Output the [x, y] coordinate of the center of the cell containing the given text.  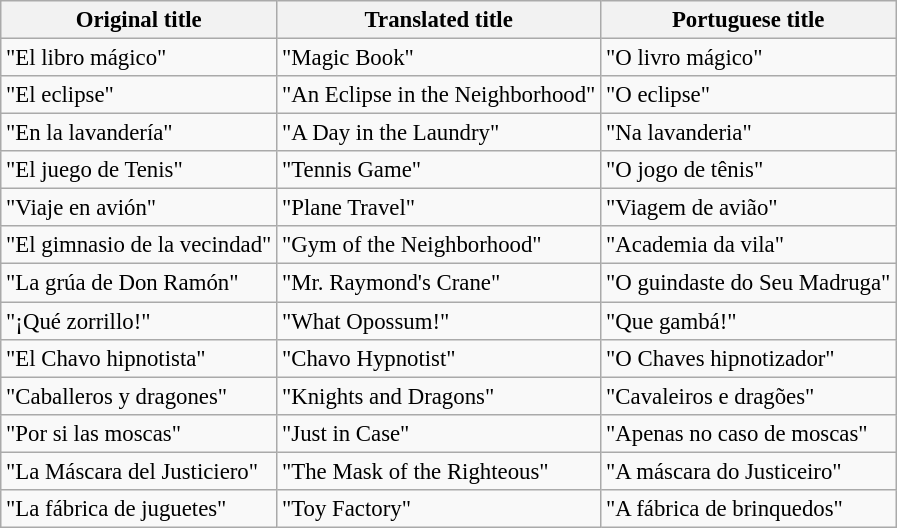
"El juego de Tenis" [139, 170]
"Viaje en avión" [139, 208]
"Por si las moscas" [139, 433]
"Academia da vila" [748, 245]
"El gimnasio de la vecindad" [139, 245]
"O eclipse" [748, 95]
"El libro mágico" [139, 58]
"Just in Case" [439, 433]
Translated title [439, 20]
"El eclipse" [139, 95]
"La grúa de Don Ramón" [139, 283]
"O jogo de tênis" [748, 170]
"Que gambá!" [748, 321]
"En la lavandería" [139, 133]
"O guindaste do Seu Madruga" [748, 283]
"La Máscara del Justiciero" [139, 471]
Original title [139, 20]
"La fábrica de juguetes" [139, 509]
"Na lavanderia" [748, 133]
"Plane Travel" [439, 208]
"O livro mágico" [748, 58]
"Toy Factory" [439, 509]
"O Chaves hipnotizador" [748, 358]
"A máscara do Justiceiro" [748, 471]
"Tennis Game" [439, 170]
"What Opossum!" [439, 321]
"El Chavo hipnotista" [139, 358]
"Magic Book" [439, 58]
"Gym of the Neighborhood" [439, 245]
"Apenas no caso de moscas" [748, 433]
"Mr. Raymond's Crane" [439, 283]
"An Eclipse in the Neighborhood" [439, 95]
"A fábrica de brinquedos" [748, 509]
Portuguese title [748, 20]
"Caballeros y dragones" [139, 396]
"Cavaleiros e dragões" [748, 396]
"Viagem de avião" [748, 208]
"Knights and Dragons" [439, 396]
"¡Qué zorrillo!" [139, 321]
"The Mask of the Righteous" [439, 471]
"A Day in the Laundry" [439, 133]
"Chavo Hypnotist" [439, 358]
